Extract the (x, y) coordinate from the center of the cell holding the provided text.  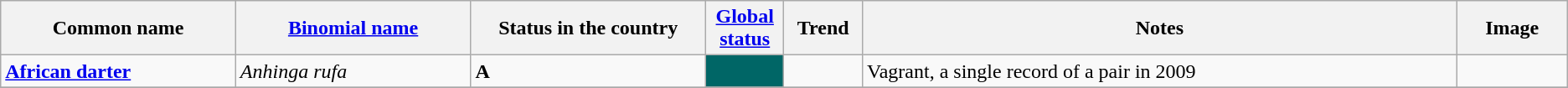
Global status (745, 28)
Status in the country (588, 28)
Image (1512, 28)
Anhinga rufa (353, 71)
African darter (119, 71)
Notes (1159, 28)
Vagrant, a single record of a pair in 2009 (1159, 71)
Trend (823, 28)
Binomial name (353, 28)
Common name (119, 28)
A (588, 71)
